Return (X, Y) of the center of cell containing provided text 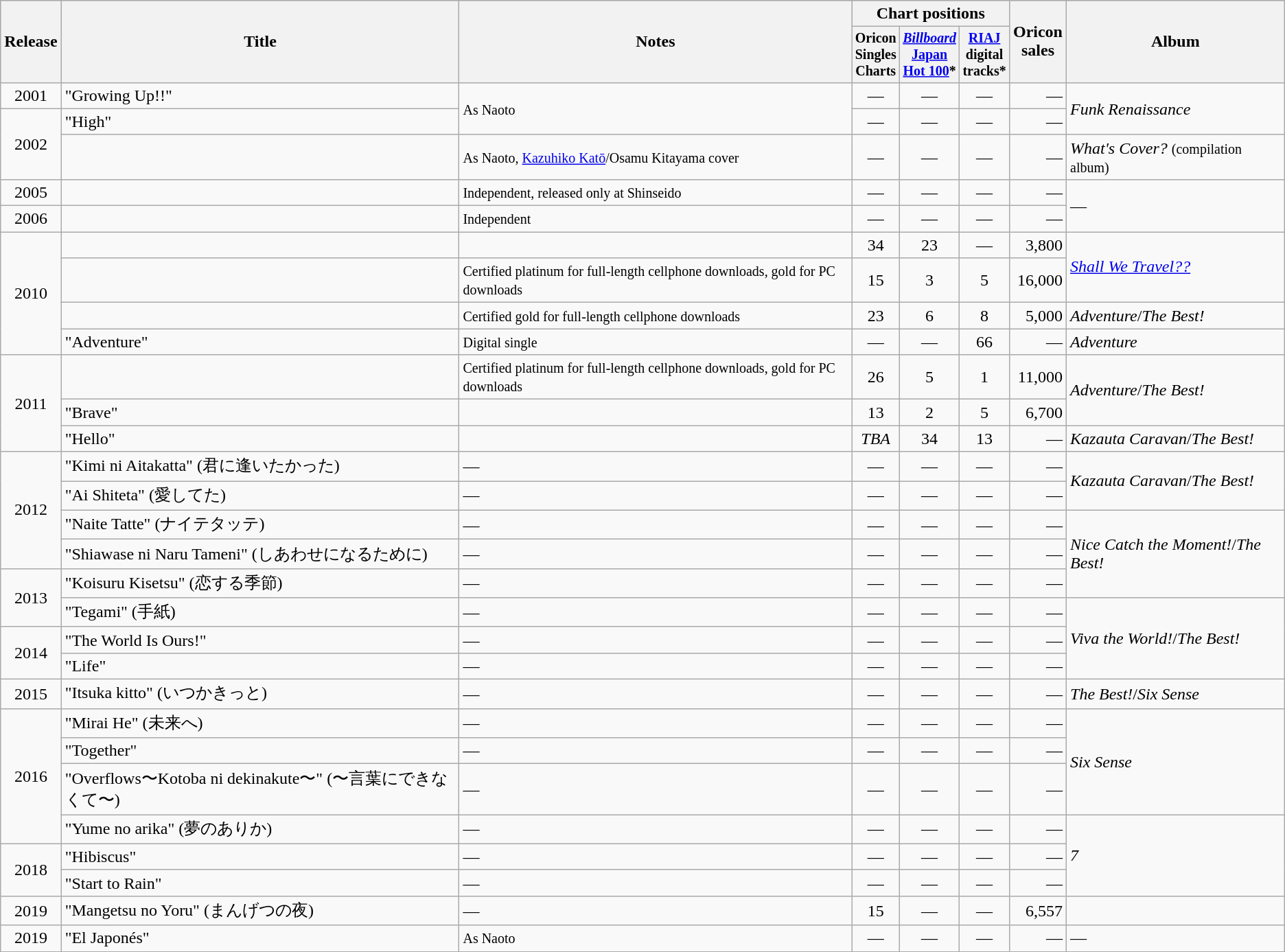
Six Sense (1176, 762)
2013 (31, 597)
"Mirai He" (未来へ) (260, 723)
2001 (31, 95)
RIAJ digital tracks* (984, 55)
Notes (656, 42)
2005 (31, 192)
Album (1176, 42)
3,800 (1038, 245)
"Adventure" (260, 342)
As Naoto, Kazuhiko Katō/Osamu Kitayama cover (656, 156)
"Mangetsu no Yoru" (まんげつの夜) (260, 910)
6,700 (1038, 413)
Release (31, 42)
Digital single (656, 342)
"Kimi ni Aitakatta" (君に逢いたかった) (260, 467)
"Koisuru Kisetsu" (恋する季節) (260, 583)
Independent (656, 219)
"High" (260, 121)
Nice Catch the Moment!/The Best! (1176, 554)
2006 (31, 219)
"El Japonés" (260, 938)
"Start to Rain" (260, 883)
2010 (31, 294)
"Overflows〜Kotoba ni dekinakute〜" (〜言葉にできなくて〜) (260, 789)
"Brave" (260, 413)
Independent, released only at Shinseido (656, 192)
"Yume no arika" (夢のありか) (260, 829)
5,000 (1038, 316)
Certified gold for full-length cellphone downloads (656, 316)
2011 (31, 404)
6 (929, 316)
Title (260, 42)
1 (984, 378)
"Hello" (260, 439)
66 (984, 342)
11,000 (1038, 378)
"The World Is Ours!" (260, 640)
What's Cover? (compilation album) (1176, 156)
2018 (31, 870)
TBA (876, 439)
8 (984, 316)
2016 (31, 776)
2015 (31, 695)
Funk Renaissance (1176, 108)
"Life" (260, 666)
2002 (31, 144)
"Growing Up!!" (260, 95)
16,000 (1038, 280)
"Together" (260, 751)
2014 (31, 653)
The Best!/Six Sense (1176, 695)
"Ai Shiteta" (愛してた) (260, 496)
"Naite Tatte" (ナイテタッテ) (260, 524)
Adventure (1176, 342)
Chart positions (931, 14)
Oriconsales (1038, 42)
"Tegami" (手紙) (260, 612)
6,557 (1038, 910)
2012 (31, 510)
Billboard Japan Hot 100* (929, 55)
"Shiawase ni Naru Tameni" (しあわせになるために) (260, 555)
26 (876, 378)
7 (1176, 855)
3 (929, 280)
"Itsuka kitto" (いつかきっと) (260, 695)
"Hibiscus" (260, 857)
2 (929, 413)
Viva the World!/The Best! (1176, 638)
Shall We Travel?? (1176, 268)
Oricon Singles Charts (876, 55)
